Detect which cell encompasses the target text, then output its (x, y) center coordinate. 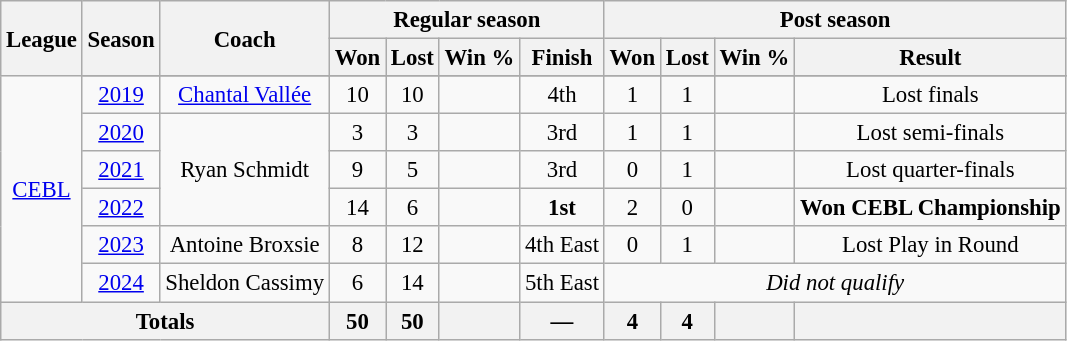
2021 (121, 170)
12 (413, 245)
Result (930, 58)
5 (413, 170)
9 (357, 170)
League (42, 38)
Ryan Schmidt (244, 170)
4th East (562, 245)
Post season (835, 20)
5th East (562, 283)
Sheldon Cassimy (244, 283)
CEBL (42, 189)
Lost Play in Round (930, 245)
Did not qualify (835, 283)
2022 (121, 208)
4th (562, 95)
Antoine Broxsie (244, 245)
2019 (121, 95)
Lost finals (930, 95)
2 (632, 208)
Finish (562, 58)
Regular season (466, 20)
Season (121, 38)
Totals (166, 321)
1st (562, 208)
Chantal Vallée (244, 95)
8 (357, 245)
2020 (121, 133)
2024 (121, 283)
Lost quarter-finals (930, 170)
2023 (121, 245)
Lost semi-finals (930, 133)
Coach (244, 38)
— (562, 321)
Won CEBL Championship (930, 208)
